Capture the cell that displays the provided text and extract its (x, y) central coordinate. 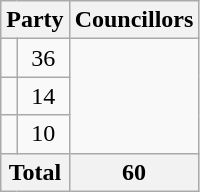
14 (43, 96)
60 (134, 172)
Councillors (134, 20)
36 (43, 58)
Party (35, 20)
Total (35, 172)
10 (43, 134)
